Determine the (x, y) coordinate at the center of the cell enclosing the given text.  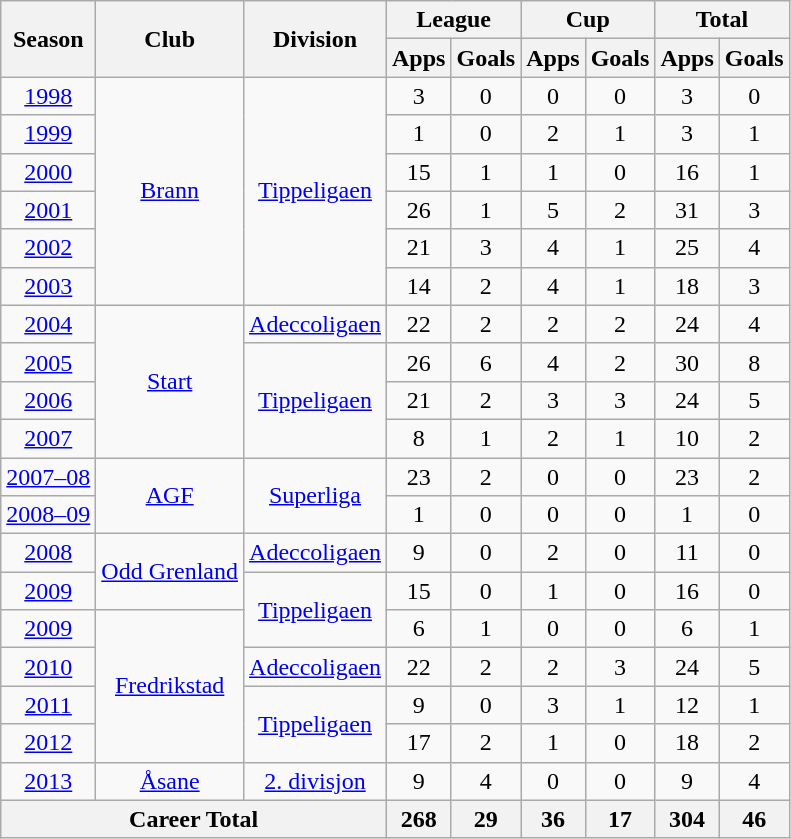
Club (170, 39)
2012 (48, 743)
2008–09 (48, 515)
Career Total (194, 819)
Division (316, 39)
2008 (48, 553)
2005 (48, 362)
2001 (48, 210)
25 (687, 248)
2011 (48, 705)
2004 (48, 324)
2007 (48, 438)
2002 (48, 248)
Season (48, 39)
304 (687, 819)
2006 (48, 400)
36 (553, 819)
Cup (588, 20)
2013 (48, 781)
1999 (48, 134)
30 (687, 362)
Brann (170, 191)
AGF (170, 496)
12 (687, 705)
2. divisjon (316, 781)
Fredrikstad (170, 686)
League (454, 20)
14 (419, 286)
Total (722, 20)
11 (687, 553)
1998 (48, 96)
2010 (48, 667)
46 (754, 819)
31 (687, 210)
10 (687, 438)
Odd Grenland (170, 572)
Åsane (170, 781)
2007–08 (48, 477)
Superliga (316, 496)
Start (170, 381)
2003 (48, 286)
268 (419, 819)
2000 (48, 172)
29 (486, 819)
